Provide the [x, y] coordinate of the cell's center where the given text is located.  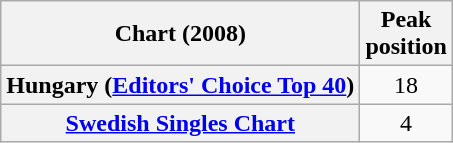
Swedish Singles Chart [180, 123]
Chart (2008) [180, 34]
4 [406, 123]
18 [406, 85]
Peakposition [406, 34]
Hungary (Editors' Choice Top 40) [180, 85]
